From the cell containing the given text, extract its center point as (X, Y) coordinate. 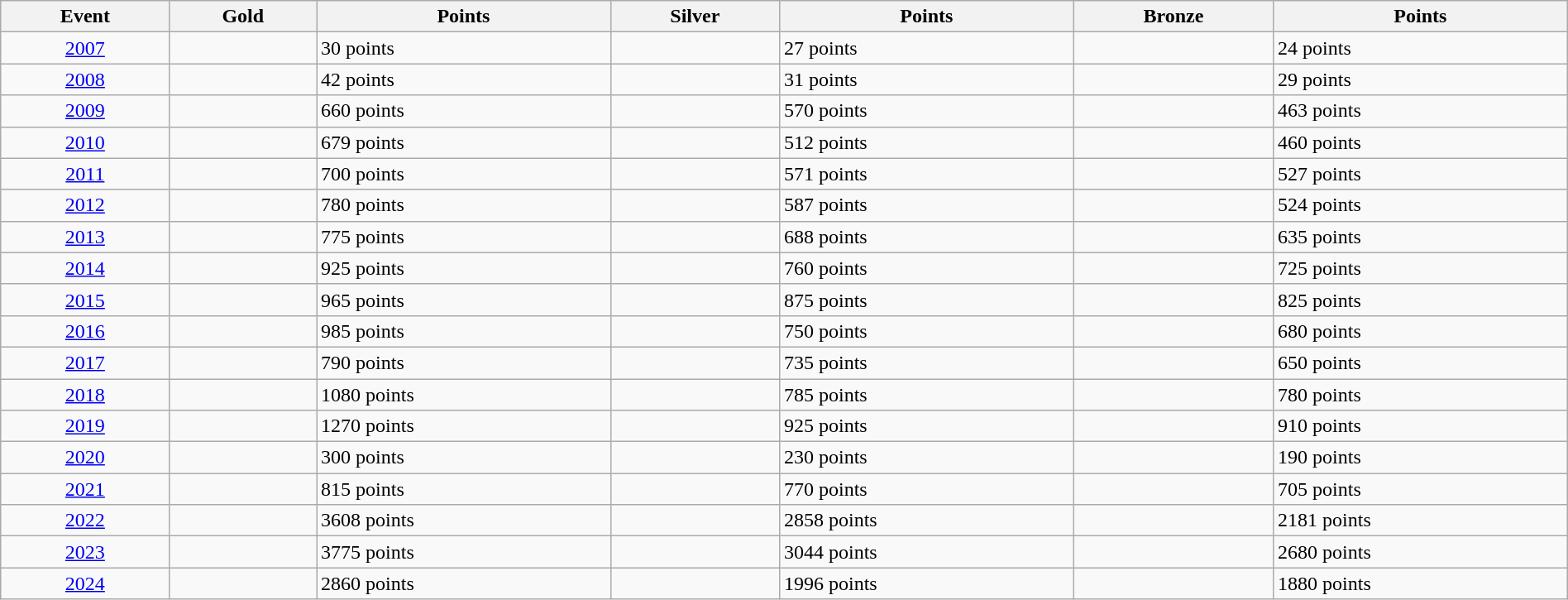
527 points (1421, 174)
2017 (85, 362)
Silver (695, 17)
760 points (926, 268)
875 points (926, 300)
910 points (1421, 426)
705 points (1421, 489)
Event (85, 17)
2011 (85, 174)
725 points (1421, 268)
24 points (1421, 48)
29 points (1421, 79)
30 points (464, 48)
985 points (464, 331)
2022 (85, 521)
1270 points (464, 426)
3775 points (464, 552)
2023 (85, 552)
2680 points (1421, 552)
31 points (926, 79)
635 points (1421, 237)
190 points (1421, 458)
2010 (85, 142)
2013 (85, 237)
2009 (85, 111)
750 points (926, 331)
680 points (1421, 331)
735 points (926, 362)
688 points (926, 237)
524 points (1421, 205)
2024 (85, 583)
790 points (464, 362)
2008 (85, 79)
650 points (1421, 362)
660 points (464, 111)
2020 (85, 458)
770 points (926, 489)
463 points (1421, 111)
Bronze (1173, 17)
785 points (926, 395)
2018 (85, 395)
3608 points (464, 521)
2181 points (1421, 521)
512 points (926, 142)
679 points (464, 142)
460 points (1421, 142)
965 points (464, 300)
2007 (85, 48)
571 points (926, 174)
1880 points (1421, 583)
2014 (85, 268)
2015 (85, 300)
300 points (464, 458)
825 points (1421, 300)
570 points (926, 111)
2019 (85, 426)
2858 points (926, 521)
2021 (85, 489)
775 points (464, 237)
42 points (464, 79)
3044 points (926, 552)
587 points (926, 205)
2012 (85, 205)
230 points (926, 458)
27 points (926, 48)
Gold (243, 17)
2016 (85, 331)
815 points (464, 489)
1080 points (464, 395)
2860 points (464, 583)
700 points (464, 174)
1996 points (926, 583)
